Return [x, y] of the center of cell containing provided text 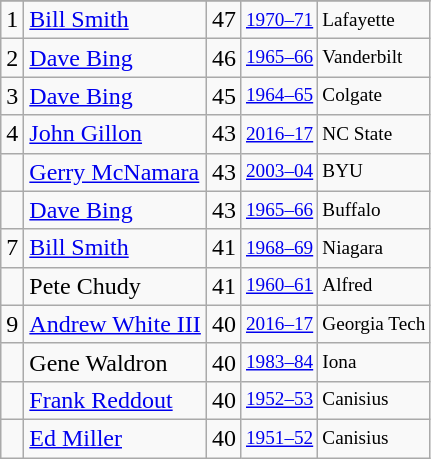
1970–71 [279, 20]
NC State [374, 134]
Ed Miller [116, 438]
Lafayette [374, 20]
4 [12, 134]
1960–61 [279, 286]
1983–84 [279, 362]
Gene Waldron [116, 362]
1951–52 [279, 438]
7 [12, 248]
2 [12, 58]
1964–65 [279, 96]
1968–69 [279, 248]
Andrew White III [116, 324]
46 [224, 58]
John Gillon [116, 134]
Georgia Tech [374, 324]
Vanderbilt [374, 58]
Frank Reddout [116, 400]
Niagara [374, 248]
Iona [374, 362]
2003–04 [279, 172]
Buffalo [374, 210]
BYU [374, 172]
3 [12, 96]
Gerry McNamara [116, 172]
Colgate [374, 96]
47 [224, 20]
Pete Chudy [116, 286]
9 [12, 324]
Alfred [374, 286]
1952–53 [279, 400]
45 [224, 96]
1 [12, 20]
